Scan for the cell matching the given text and deliver its [X, Y] coordinate at center. 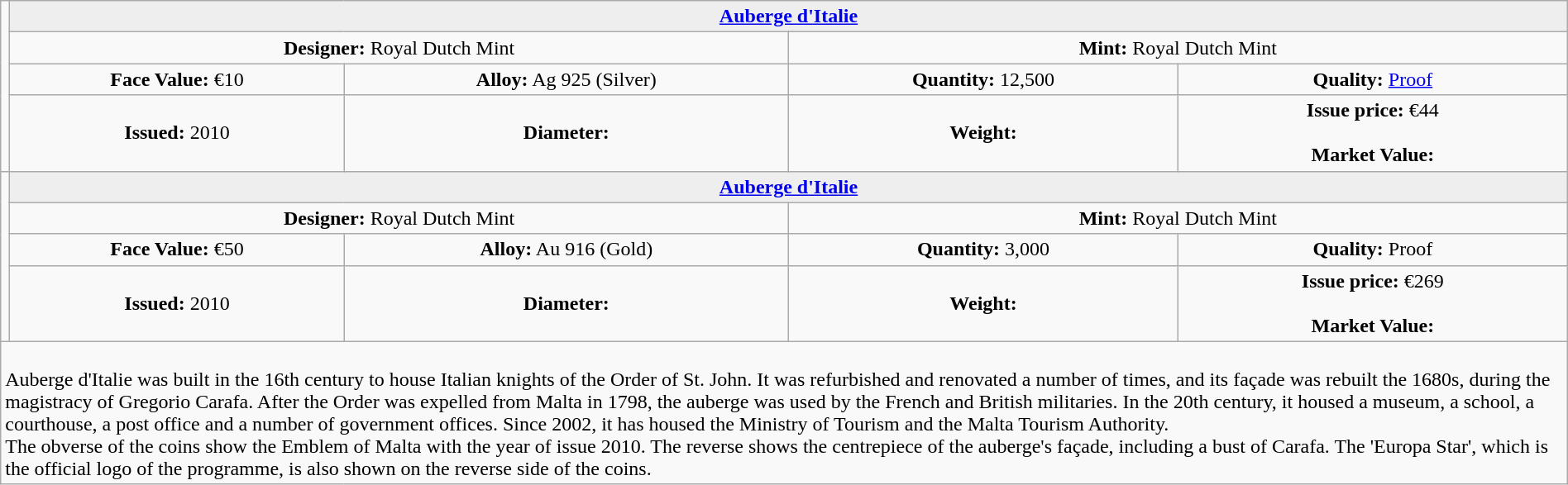
Quantity: 12,500 [982, 79]
Quantity: 3,000 [982, 250]
Face Value: €50 [177, 250]
Issue price: €44 Market Value: [1373, 133]
Face Value: €10 [177, 79]
Issue price: €269 Market Value: [1373, 303]
Alloy: Ag 925 (Silver) [566, 79]
Alloy: Au 916 (Gold) [566, 250]
